Determine the [X, Y] coordinate at the center of the cell enclosing the given text.  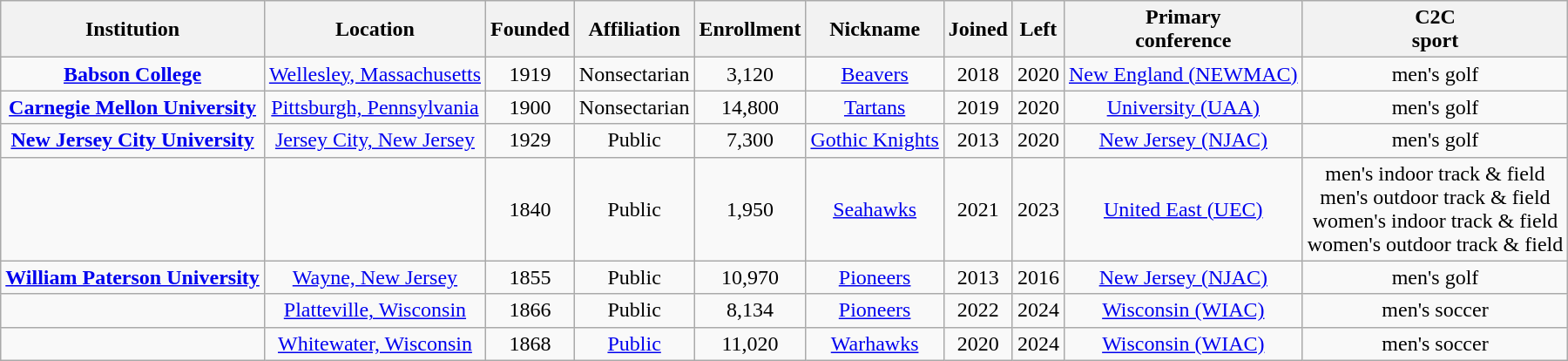
Gothic Knights [875, 140]
2016 [1038, 277]
11,020 [750, 344]
Beavers [875, 74]
Founded [531, 30]
Joined [977, 30]
Enrollment [750, 30]
Babson College [132, 74]
Location [375, 30]
1,950 [750, 209]
Affiliation [634, 30]
New Jersey City University [132, 140]
Primaryconference [1183, 30]
1855 [531, 277]
Jersey City, New Jersey [375, 140]
10,970 [750, 277]
1900 [531, 107]
Pittsburgh, Pennsylvania [375, 107]
2019 [977, 107]
1919 [531, 74]
Tartans [875, 107]
Wellesley, Massachusetts [375, 74]
1840 [531, 209]
New England (NEWMAC) [1183, 74]
3,120 [750, 74]
1868 [531, 344]
University (UAA) [1183, 107]
Institution [132, 30]
men's indoor track & fieldmen's outdoor track & fieldwomen's indoor track & fieldwomen's outdoor track & field [1436, 209]
2022 [977, 310]
Left [1038, 30]
Carnegie Mellon University [132, 107]
14,800 [750, 107]
2018 [977, 74]
William Paterson University [132, 277]
1866 [531, 310]
Wayne, New Jersey [375, 277]
C2Csport [1436, 30]
2023 [1038, 209]
7,300 [750, 140]
Platteville, Wisconsin [375, 310]
Whitewater, Wisconsin [375, 344]
2021 [977, 209]
Warhawks [875, 344]
Nickname [875, 30]
8,134 [750, 310]
1929 [531, 140]
Seahawks [875, 209]
United East (UEC) [1183, 209]
